Identify which cell holds the provided text, then report its (X, Y) central coordinate. 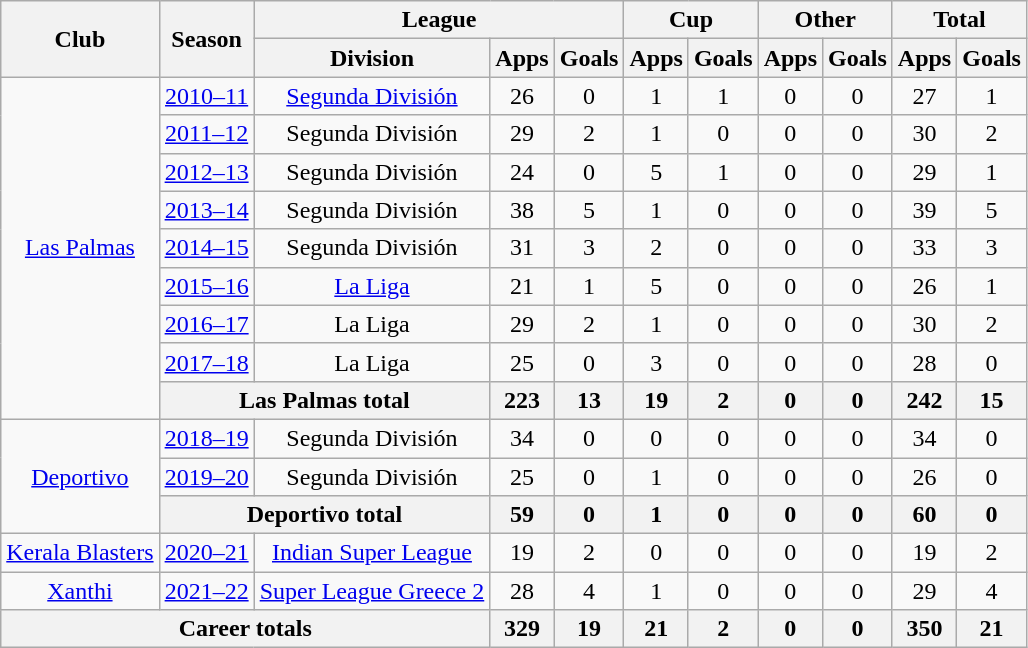
24 (522, 172)
15 (992, 400)
Club (80, 39)
2010–11 (206, 96)
2017–18 (206, 362)
13 (589, 400)
Indian Super League (372, 553)
2016–17 (206, 324)
2020–21 (206, 553)
Deportivo total (324, 515)
Division (372, 58)
Xanthi (80, 591)
27 (924, 96)
Las Palmas (80, 248)
Kerala Blasters (80, 553)
2018–19 (206, 438)
329 (522, 629)
Cup (691, 20)
2021–22 (206, 591)
31 (522, 248)
Deportivo (80, 476)
Other (825, 20)
2013–14 (206, 210)
Super League Greece 2 (372, 591)
2015–16 (206, 286)
39 (924, 210)
38 (522, 210)
Total (959, 20)
2011–12 (206, 134)
350 (924, 629)
59 (522, 515)
Season (206, 39)
Las Palmas total (324, 400)
2014–15 (206, 248)
223 (522, 400)
2019–20 (206, 477)
Career totals (246, 629)
33 (924, 248)
2012–13 (206, 172)
242 (924, 400)
60 (924, 515)
League (439, 20)
